For the text-containing cell, return its midpoint in [x, y] coordinate format. 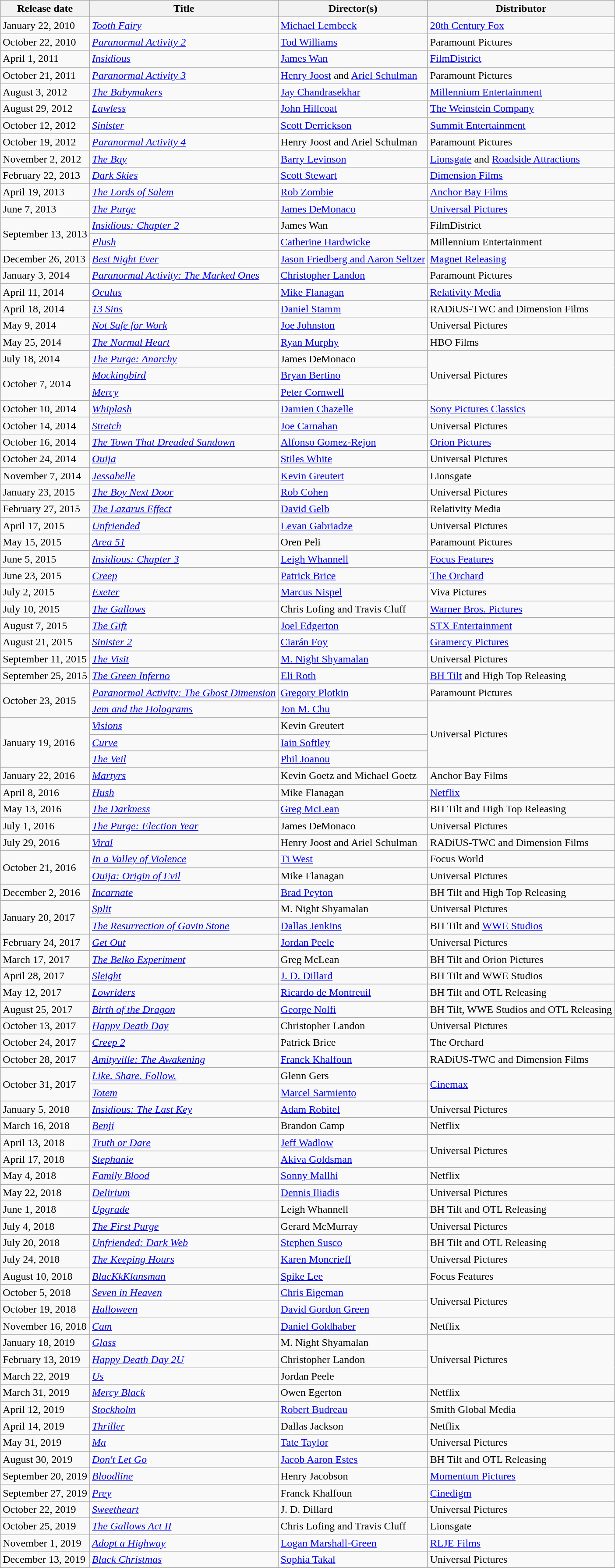
Director(s) [353, 9]
20th Century Fox [521, 25]
The Boy Next Door [184, 492]
Mercy [184, 392]
Viral [184, 842]
Spike Lee [353, 1276]
Levan Gabriadze [353, 526]
Insidious: Chapter 3 [184, 559]
October 19, 2012 [45, 142]
March 22, 2019 [45, 1376]
Mockingbird [184, 375]
August 21, 2015 [45, 642]
Not Safe for Work [184, 326]
Tate Taylor [353, 1443]
Smith Global Media [521, 1409]
Jay Chandrasekhar [353, 92]
February 24, 2017 [45, 942]
August 30, 2019 [45, 1459]
The Normal Heart [184, 342]
BH Tilt, WWE Studios and OTL Releasing [521, 1009]
September 13, 2013 [45, 234]
Joe Johnston [353, 326]
October 24, 2017 [45, 1043]
The Purge [184, 209]
Rob Cohen [353, 492]
Unfriended [184, 526]
Oren Peli [353, 542]
Gregory Plotkin [353, 692]
Hush [184, 793]
Dark Skies [184, 175]
Jacob Aaron Estes [353, 1459]
January 5, 2018 [45, 1109]
October 13, 2017 [45, 1026]
April 8, 2016 [45, 793]
July 18, 2014 [45, 359]
July 4, 2018 [45, 1226]
David Gordon Green [353, 1310]
Area 51 [184, 542]
April 1, 2011 [45, 59]
Ouija: Origin of Evil [184, 876]
Cam [184, 1326]
Bloodline [184, 1476]
Jessabelle [184, 475]
Catherine Hardwicke [353, 242]
Mercy Black [184, 1393]
October 21, 2016 [45, 867]
January 23, 2015 [45, 492]
The Belko Experiment [184, 959]
The Weinstein Company [521, 109]
Barry Levinson [353, 159]
July 1, 2016 [45, 826]
Karen Moncrieff [353, 1259]
July 10, 2015 [45, 609]
Sophia Takal [353, 1560]
Iain Softley [353, 743]
Akiva Goldsman [353, 1159]
In a Valley of Violence [184, 859]
The Purge: Election Year [184, 826]
Kevin Goetz and Michael Goetz [353, 776]
Focus World [521, 859]
Distributor [521, 9]
August 3, 2012 [45, 92]
June 7, 2013 [45, 209]
Gerard McMurray [353, 1226]
Jeff Wadlow [353, 1143]
Ricardo de Montreuil [353, 992]
BlacKkKlansman [184, 1276]
Bryan Bertino [353, 375]
Incarnate [184, 892]
May 12, 2017 [45, 992]
Sony Pictures Classics [521, 409]
January 22, 2016 [45, 776]
Family Blood [184, 1176]
November 2, 2012 [45, 159]
The Lords of Salem [184, 192]
Warner Bros. Pictures [521, 609]
June 1, 2018 [45, 1209]
February 27, 2015 [45, 509]
STX Entertainment [521, 626]
Visions [184, 726]
Happy Death Day 2U [184, 1359]
Peter Cornwell [353, 392]
Curve [184, 743]
November 16, 2018 [45, 1326]
Sinister 2 [184, 642]
George Nolfi [353, 1009]
Sleight [184, 976]
November 1, 2019 [45, 1543]
Paranormal Activity 4 [184, 142]
August 25, 2017 [45, 1009]
July 29, 2016 [45, 842]
Thriller [184, 1426]
Adam Robitel [353, 1109]
The First Purge [184, 1226]
Daniel Goldhaber [353, 1326]
April 19, 2013 [45, 192]
Tod Williams [353, 42]
Dennis Iliadis [353, 1193]
May 13, 2016 [45, 809]
The Town That Dreaded Sundown [184, 442]
The Gift [184, 626]
Cinemax [521, 1084]
Stiles White [353, 459]
Happy Death Day [184, 1026]
Sinister [184, 125]
Adopt a Highway [184, 1543]
March 16, 2018 [45, 1126]
January 3, 2014 [45, 276]
Scott Derrickson [353, 125]
January 20, 2017 [45, 917]
Joe Carnahan [353, 425]
Viva Pictures [521, 592]
Ryan Murphy [353, 342]
Brandon Camp [353, 1126]
May 22, 2018 [45, 1193]
October 7, 2014 [45, 384]
Ti West [353, 859]
November 7, 2014 [45, 475]
May 15, 2015 [45, 542]
RLJE Films [521, 1543]
October 10, 2014 [45, 409]
Glass [184, 1343]
Us [184, 1376]
Brad Peyton [353, 892]
Gramercy Pictures [521, 642]
October 16, 2014 [45, 442]
Truth or Dare [184, 1143]
December 13, 2019 [45, 1560]
Damien Chazelle [353, 409]
May 25, 2014 [45, 342]
October 22, 2019 [45, 1509]
January 19, 2016 [45, 742]
Scott Stewart [353, 175]
The Gallows [184, 609]
September 27, 2019 [45, 1493]
January 18, 2019 [45, 1343]
The Veil [184, 759]
Marcus Nispel [353, 592]
Creep [184, 576]
Stephanie [184, 1159]
Paranormal Activity: The Marked Ones [184, 276]
Magnet Releasing [521, 259]
Don't Let Go [184, 1459]
Prey [184, 1493]
The Babymakers [184, 92]
Daniel Stamm [353, 309]
HBO Films [521, 342]
Paranormal Activity 2 [184, 42]
July 2, 2015 [45, 592]
Dallas Jackson [353, 1426]
July 24, 2018 [45, 1259]
Best Night Ever [184, 259]
Logan Marshall-Green [353, 1543]
June 5, 2015 [45, 559]
Lawless [184, 109]
The Darkness [184, 809]
April 28, 2017 [45, 976]
Rob Zombie [353, 192]
August 10, 2018 [45, 1276]
Momentum Pictures [521, 1476]
Jon M. Chu [353, 709]
Get Out [184, 942]
Martyrs [184, 776]
Jason Friedberg and Aaron Seltzer [353, 259]
The Bay [184, 159]
September 20, 2019 [45, 1476]
Jem and the Holograms [184, 709]
Ouija [184, 459]
Like. Share. Follow. [184, 1076]
Birth of the Dragon [184, 1009]
August 7, 2015 [45, 626]
October 23, 2015 [45, 701]
April 17, 2018 [45, 1159]
Release date [45, 9]
October 24, 2014 [45, 459]
Ciarán Foy [353, 642]
Robert Budreau [353, 1409]
April 11, 2014 [45, 292]
October 14, 2014 [45, 425]
Exeter [184, 592]
Lionsgate and Roadside Attractions [521, 159]
BH Tilt and Orion Pictures [521, 959]
Halloween [184, 1310]
Tooth Fairy [184, 25]
The Purge: Anarchy [184, 359]
13 Sins [184, 309]
Owen Egerton [353, 1393]
Dimension Films [521, 175]
July 20, 2018 [45, 1242]
March 31, 2019 [45, 1393]
Paranormal Activity 3 [184, 75]
Black Christmas [184, 1560]
April 13, 2018 [45, 1143]
The Resurrection of Gavin Stone [184, 926]
April 18, 2014 [45, 309]
October 21, 2011 [45, 75]
Phil Joanou [353, 759]
October 19, 2018 [45, 1310]
October 12, 2012 [45, 125]
Lowriders [184, 992]
Upgrade [184, 1209]
Benji [184, 1126]
April 14, 2019 [45, 1426]
Split [184, 909]
May 31, 2019 [45, 1443]
Glenn Gers [353, 1076]
October 22, 2010 [45, 42]
David Gelb [353, 509]
April 12, 2019 [45, 1409]
December 2, 2016 [45, 892]
The Gallows Act II [184, 1526]
Insidious: The Last Key [184, 1109]
Insidious [184, 59]
Summit Entertainment [521, 125]
Alfonso Gomez-Rejon [353, 442]
Dallas Jenkins [353, 926]
Henry Jacobson [353, 1476]
Joel Edgerton [353, 626]
Eli Roth [353, 676]
The Lazarus Effect [184, 509]
Insidious: Chapter 2 [184, 226]
Paranormal Activity: The Ghost Dimension [184, 692]
Marcel Sarmiento [353, 1093]
June 23, 2015 [45, 576]
February 13, 2019 [45, 1359]
October 31, 2017 [45, 1084]
Oculus [184, 292]
Sweetheart [184, 1509]
John Hillcoat [353, 109]
September 11, 2015 [45, 659]
January 22, 2010 [45, 25]
Ma [184, 1443]
Creep 2 [184, 1043]
Amityville: The Awakening [184, 1059]
April 17, 2015 [45, 526]
August 29, 2012 [45, 109]
Cinedigm [521, 1493]
December 26, 2013 [45, 259]
Stretch [184, 425]
Stockholm [184, 1409]
Stephen Susco [353, 1242]
Whiplash [184, 409]
March 17, 2017 [45, 959]
May 9, 2014 [45, 326]
Unfriended: Dark Web [184, 1242]
October 25, 2019 [45, 1526]
The Visit [184, 659]
September 25, 2015 [45, 676]
The Keeping Hours [184, 1259]
Plush [184, 242]
May 4, 2018 [45, 1176]
October 5, 2018 [45, 1293]
October 28, 2017 [45, 1059]
Michael Lembeck [353, 25]
Delirium [184, 1193]
Title [184, 9]
Totem [184, 1093]
February 22, 2013 [45, 175]
Seven in Heaven [184, 1293]
Chris Eigeman [353, 1293]
Orion Pictures [521, 442]
The Green Inferno [184, 676]
Sonny Mallhi [353, 1176]
